Capture the cell that displays the provided text and extract its [X, Y] central coordinate. 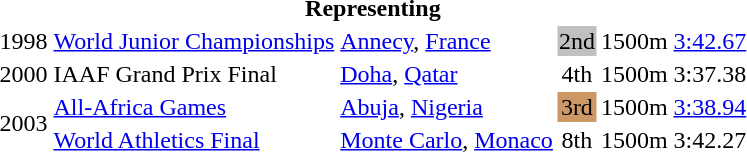
All-Africa Games [194, 107]
World Junior Championships [194, 41]
2nd [576, 41]
4th [576, 74]
3rd [576, 107]
Annecy, France [447, 41]
Doha, Qatar [447, 74]
IAAF Grand Prix Final [194, 74]
Abuja, Nigeria [447, 107]
